Pinpoint the cell where the given text exists, returning its [X, Y] midpoint coordinate. 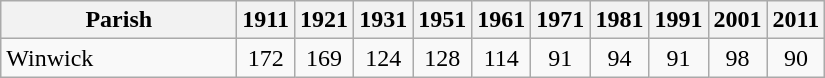
1921 [324, 20]
90 [796, 58]
2011 [796, 20]
128 [442, 58]
1961 [502, 20]
1951 [442, 20]
1971 [560, 20]
Parish [119, 20]
2001 [738, 20]
169 [324, 58]
114 [502, 58]
1981 [620, 20]
1911 [266, 20]
1991 [678, 20]
Winwick [119, 58]
94 [620, 58]
172 [266, 58]
1931 [384, 20]
124 [384, 58]
98 [738, 58]
